Search for the cell housing the specified text and yield its [X, Y] center coordinate. 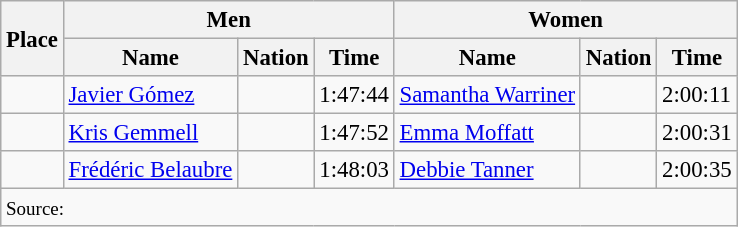
1:48:03 [354, 170]
Emma Moffatt [487, 133]
2:00:11 [697, 95]
1:47:44 [354, 95]
Samantha Warriner [487, 95]
1:47:52 [354, 133]
Source: [369, 208]
Place [32, 38]
Javier Gómez [150, 95]
2:00:31 [697, 133]
Men [228, 20]
Women [566, 20]
Frédéric Belaubre [150, 170]
2:00:35 [697, 170]
Kris Gemmell [150, 133]
Debbie Tanner [487, 170]
